Capture the cell that displays the provided text and extract its (X, Y) central coordinate. 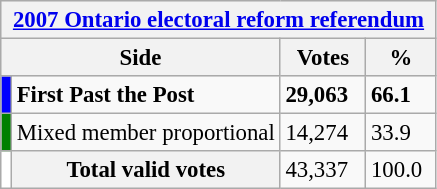
Total valid votes (146, 170)
43,337 (323, 170)
100.0 (402, 170)
2007 Ontario electoral reform referendum (219, 20)
Votes (323, 58)
% (402, 58)
First Past the Post (146, 95)
Side (140, 58)
66.1 (402, 95)
29,063 (323, 95)
Mixed member proportional (146, 133)
33.9 (402, 133)
14,274 (323, 133)
